Search for the cell housing the specified text and yield its (X, Y) center coordinate. 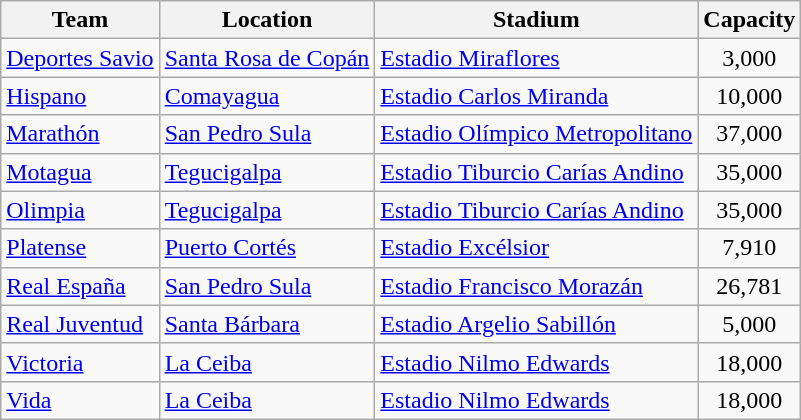
Olimpia (80, 210)
Victoria (80, 362)
3,000 (750, 58)
Motagua (80, 172)
Santa Rosa de Copán (267, 58)
Location (267, 20)
Stadium (536, 20)
Puerto Cortés (267, 248)
Capacity (750, 20)
Vida (80, 400)
Estadio Francisco Morazán (536, 286)
Hispano (80, 96)
Estadio Excélsior (536, 248)
Estadio Carlos Miranda (536, 96)
Platense (80, 248)
Deportes Savio (80, 58)
Marathón (80, 134)
7,910 (750, 248)
Estadio Miraflores (536, 58)
37,000 (750, 134)
Team (80, 20)
Estadio Olímpico Metropolitano (536, 134)
Comayagua (267, 96)
Real Juventud (80, 324)
Real España (80, 286)
26,781 (750, 286)
Santa Bárbara (267, 324)
5,000 (750, 324)
Estadio Argelio Sabillón (536, 324)
10,000 (750, 96)
